Identify which cell holds the provided text, then report its (X, Y) central coordinate. 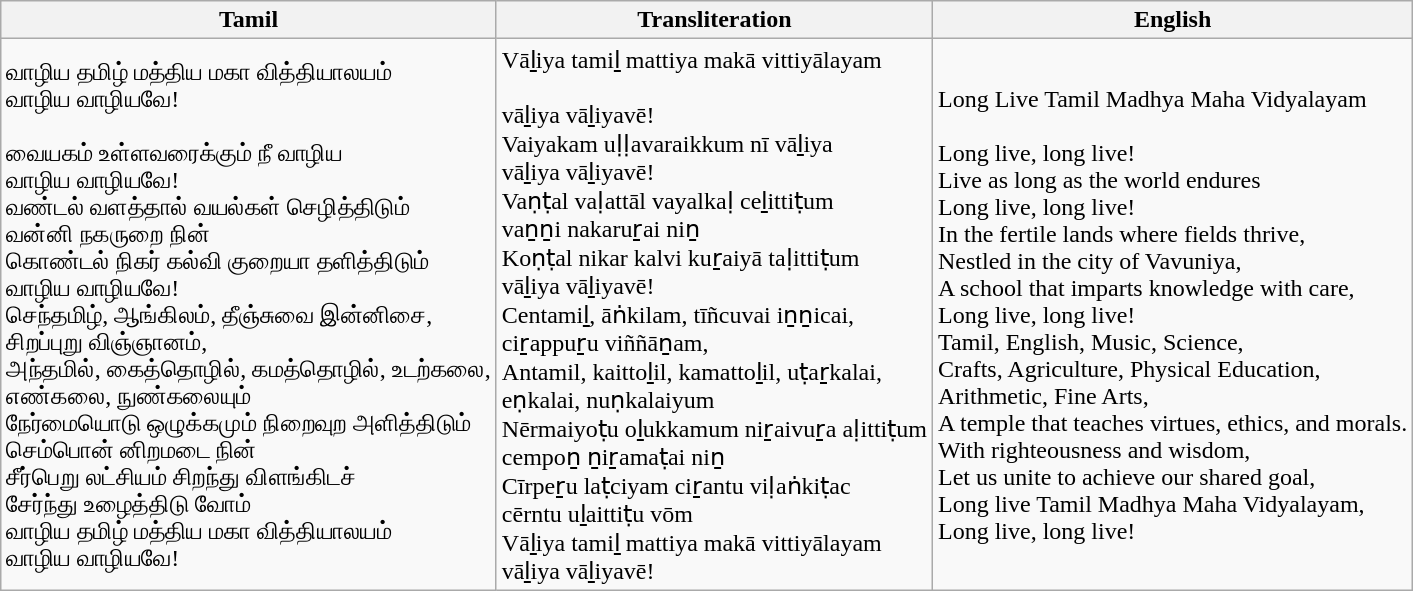
Tamil (249, 20)
Transliteration (714, 20)
English (1172, 20)
